Determine the [X, Y] coordinate at the center of the cell enclosing the given text.  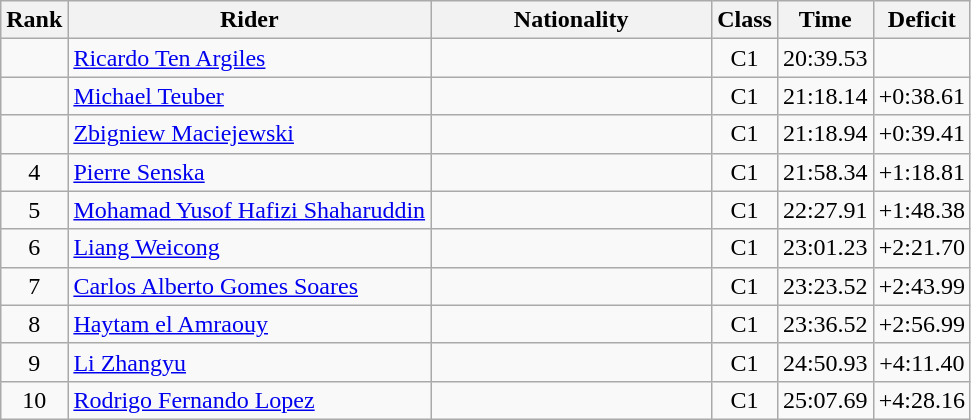
25:07.69 [825, 400]
Rider [250, 20]
23:23.52 [825, 286]
+4:28.16 [922, 400]
21:18.14 [825, 96]
Class [745, 20]
20:39.53 [825, 58]
8 [34, 324]
Pierre Senska [250, 172]
+2:21.70 [922, 248]
+0:38.61 [922, 96]
Carlos Alberto Gomes Soares [250, 286]
+2:56.99 [922, 324]
23:01.23 [825, 248]
+2:43.99 [922, 286]
Liang Weicong [250, 248]
5 [34, 210]
Rodrigo Fernando Lopez [250, 400]
4 [34, 172]
9 [34, 362]
+0:39.41 [922, 134]
Li Zhangyu [250, 362]
Time [825, 20]
22:27.91 [825, 210]
+4:11.40 [922, 362]
Rank [34, 20]
10 [34, 400]
Mohamad Yusof Hafizi Shaharuddin [250, 210]
21:18.94 [825, 134]
+1:48.38 [922, 210]
23:36.52 [825, 324]
Michael Teuber [250, 96]
6 [34, 248]
Nationality [572, 20]
+1:18.81 [922, 172]
24:50.93 [825, 362]
Haytam el Amraouy [250, 324]
Ricardo Ten Argiles [250, 58]
21:58.34 [825, 172]
7 [34, 286]
Deficit [922, 20]
Zbigniew Maciejewski [250, 134]
